Locate the cell with the specified text and output its (x, y) center coordinate. 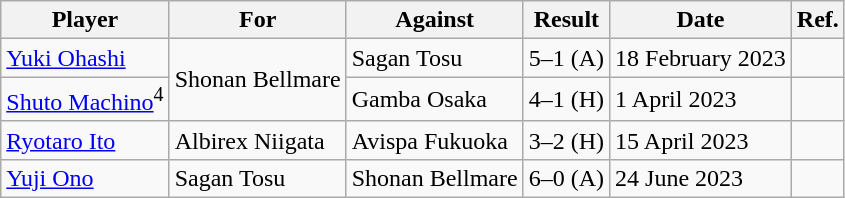
Shuto Machino4 (85, 100)
5–1 (A) (566, 58)
Against (434, 20)
Yuki Ohashi (85, 58)
For (258, 20)
Albirex Niigata (258, 140)
3–2 (H) (566, 140)
1 April 2023 (701, 100)
24 June 2023 (701, 178)
Avispa Fukuoka (434, 140)
Ryotaro Ito (85, 140)
Yuji Ono (85, 178)
Result (566, 20)
Player (85, 20)
Gamba Osaka (434, 100)
6–0 (A) (566, 178)
4–1 (H) (566, 100)
18 February 2023 (701, 58)
15 April 2023 (701, 140)
Date (701, 20)
Ref. (818, 20)
